For the text-containing cell, return its midpoint in [X, Y] coordinate format. 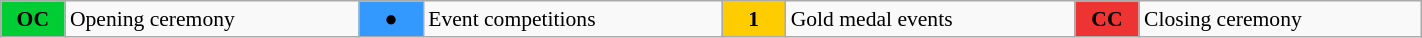
Closing ceremony [1280, 19]
Opening ceremony [212, 19]
1 [754, 19]
Event competitions [572, 19]
CC [1107, 19]
Gold medal events [930, 19]
OC [33, 19]
● [391, 19]
